Detect which cell encompasses the target text, then output its [x, y] center coordinate. 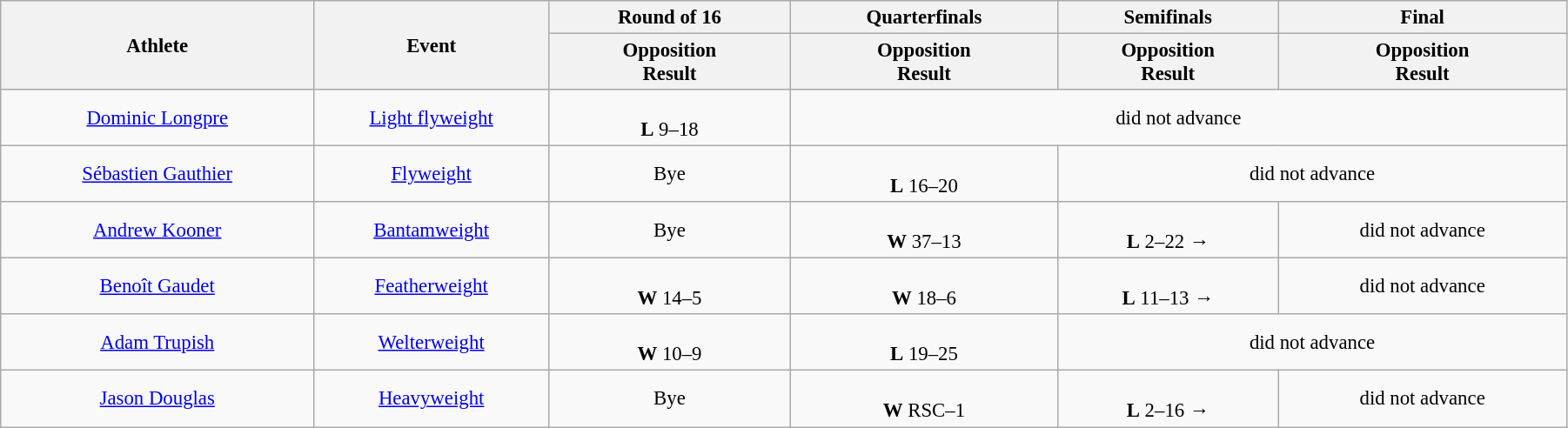
Welterweight [432, 343]
Bantamweight [432, 230]
Event [432, 45]
Adam Trupish [157, 343]
Final [1423, 17]
W 14–5 [670, 287]
Heavyweight [432, 398]
L 2–22 → [1168, 230]
W 10–9 [670, 343]
W RSC–1 [924, 398]
Semifinals [1168, 17]
Sébastien Gauthier [157, 174]
Jason Douglas [157, 398]
Featherweight [432, 287]
L 2–16 → [1168, 398]
L 19–25 [924, 343]
Quarterfinals [924, 17]
Dominic Longpre [157, 118]
Andrew Kooner [157, 230]
Round of 16 [670, 17]
L 9–18 [670, 118]
L 11–13 → [1168, 287]
Athlete [157, 45]
L 16–20 [924, 174]
Benoît Gaudet [157, 287]
Flyweight [432, 174]
W 37–13 [924, 230]
W 18–6 [924, 287]
Light flyweight [432, 118]
